Return [X, Y] of the center of cell containing provided text 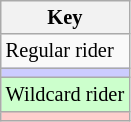
Key [65, 17]
Regular rider [65, 51]
Wildcard rider [65, 94]
